From the cell containing the given text, extract its center point as (x, y) coordinate. 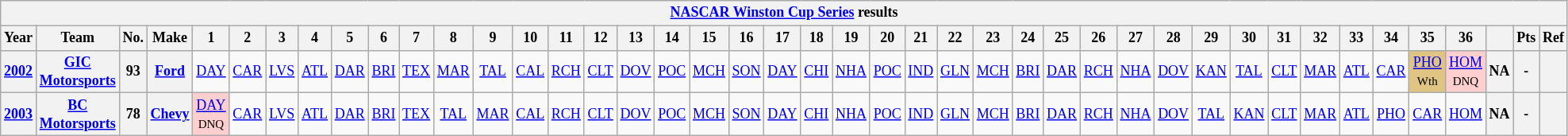
2002 (19, 72)
27 (1136, 38)
34 (1391, 38)
Ref (1554, 38)
PHO (1391, 115)
Team (78, 38)
15 (709, 38)
DAYDNQ (211, 115)
21 (920, 38)
14 (672, 38)
13 (636, 38)
NASCAR Winston Cup Series results (784, 13)
16 (746, 38)
30 (1249, 38)
24 (1028, 38)
36 (1466, 38)
HOM (1466, 115)
PHOWth (1428, 72)
7 (417, 38)
3 (282, 38)
25 (1062, 38)
28 (1174, 38)
9 (493, 38)
8 (453, 38)
29 (1211, 38)
23 (993, 38)
32 (1320, 38)
GIC Motorsports (78, 72)
12 (600, 38)
Make (170, 38)
Ford (170, 72)
20 (887, 38)
Year (19, 38)
22 (955, 38)
33 (1357, 38)
2003 (19, 115)
18 (817, 38)
26 (1098, 38)
31 (1284, 38)
No. (133, 38)
1 (211, 38)
11 (566, 38)
93 (133, 72)
4 (315, 38)
19 (851, 38)
78 (133, 115)
5 (349, 38)
10 (530, 38)
6 (384, 38)
HOMDNQ (1466, 72)
BC Motorsports (78, 115)
17 (782, 38)
Chevy (170, 115)
2 (248, 38)
Pts (1527, 38)
35 (1428, 38)
